Return the [x, y] coordinate for the center point of the cell that contains the specified text.  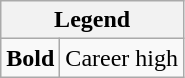
Bold [30, 58]
Legend [92, 20]
Career high [122, 58]
